Pinpoint the cell where the given text exists, returning its (x, y) midpoint coordinate. 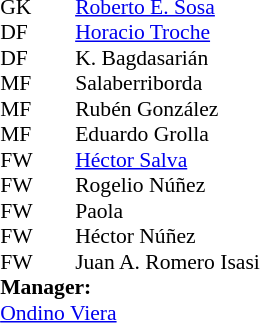
Eduardo Grolla (168, 135)
Salaberriborda (168, 83)
Héctor Núñez (168, 237)
Juan A. Romero Isasi (168, 262)
Rogelio Núñez (168, 185)
Héctor Salva (168, 160)
Manager: (130, 287)
K. Bagdasarián (168, 58)
Rubén González (168, 109)
Horacio Troche (168, 33)
Paola (168, 211)
